Pinpoint the cell where the given text exists, returning its (X, Y) midpoint coordinate. 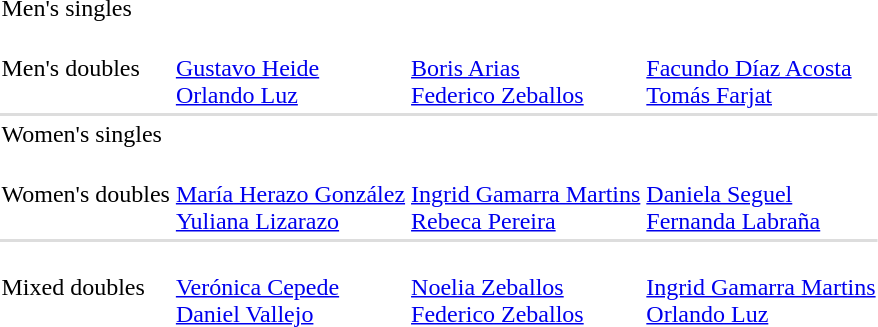
Men's doubles (86, 68)
Boris AriasFederico Zeballos (526, 68)
Women's doubles (86, 194)
Women's singles (86, 134)
Gustavo HeideOrlando Luz (290, 68)
María Herazo GonzálezYuliana Lizarazo (290, 194)
Facundo Díaz AcostaTomás Farjat (761, 68)
Daniela SeguelFernanda Labraña (761, 194)
Ingrid Gamarra MartinsRebeca Pereira (526, 194)
